Return (X, Y) of the center of cell containing provided text 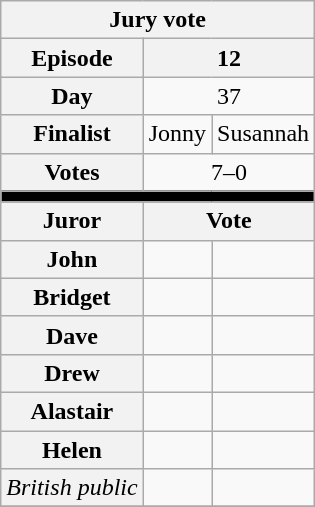
Episode (72, 58)
Helen (72, 449)
Drew (72, 373)
Susannah (264, 134)
British public (72, 488)
7–0 (228, 172)
Bridget (72, 297)
37 (228, 96)
Votes (72, 172)
Vote (228, 221)
Dave (72, 335)
Day (72, 96)
Jonny (177, 134)
John (72, 259)
12 (228, 58)
Finalist (72, 134)
Jury vote (158, 20)
Alastair (72, 411)
Juror (72, 221)
